Provide the [X, Y] coordinate of the cell's center where the given text is located.  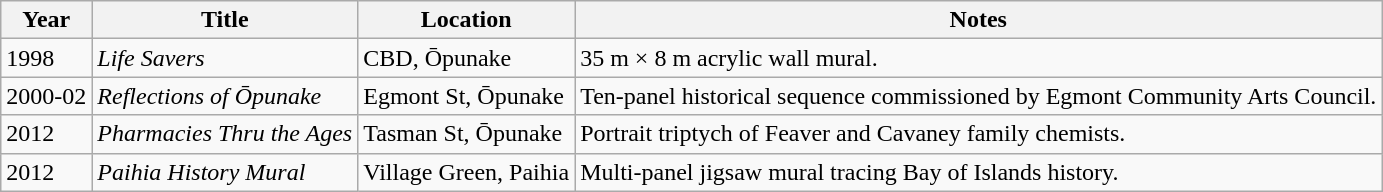
Life Savers [225, 58]
CBD, Ōpunake [466, 58]
Egmont St, Ōpunake [466, 96]
2000-02 [46, 96]
Year [46, 20]
Paihia History Mural [225, 172]
Village Green, Paihia [466, 172]
Location [466, 20]
Tasman St, Ōpunake [466, 134]
Ten-panel historical sequence commissioned by Egmont Community Arts Council. [978, 96]
Pharmacies Thru the Ages [225, 134]
35 m × 8 m acrylic wall mural. [978, 58]
Multi-panel jigsaw mural tracing Bay of Islands history. [978, 172]
1998 [46, 58]
Notes [978, 20]
Reflections of Ōpunake [225, 96]
Portrait triptych of Feaver and Cavaney family chemists. [978, 134]
Title [225, 20]
